Capture the cell that displays the provided text and extract its (x, y) central coordinate. 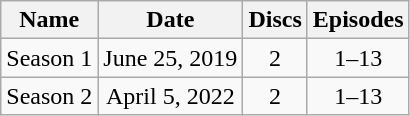
April 5, 2022 (170, 96)
June 25, 2019 (170, 58)
Discs (275, 20)
Name (50, 20)
Season 1 (50, 58)
Date (170, 20)
Season 2 (50, 96)
Episodes (358, 20)
